Capture the cell that displays the provided text and extract its (x, y) central coordinate. 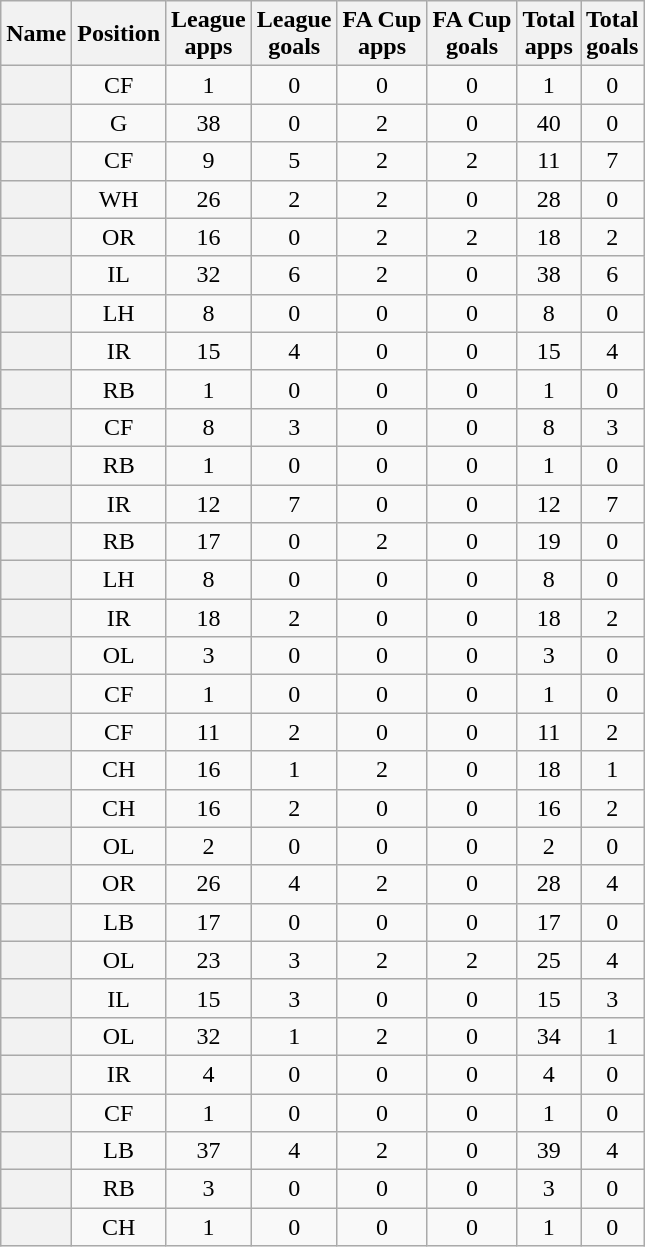
FA Cupgoals (472, 34)
Name (36, 34)
5 (294, 161)
19 (549, 542)
Position (119, 34)
G (119, 123)
23 (209, 960)
40 (549, 123)
25 (549, 960)
9 (209, 161)
37 (209, 1151)
FA Cupapps (382, 34)
Totalgoals (612, 34)
34 (549, 1036)
39 (549, 1151)
Totalapps (549, 34)
WH (119, 199)
Leagueapps (209, 34)
Leaguegoals (294, 34)
